Pinpoint the cell where the given text exists, returning its (X, Y) midpoint coordinate. 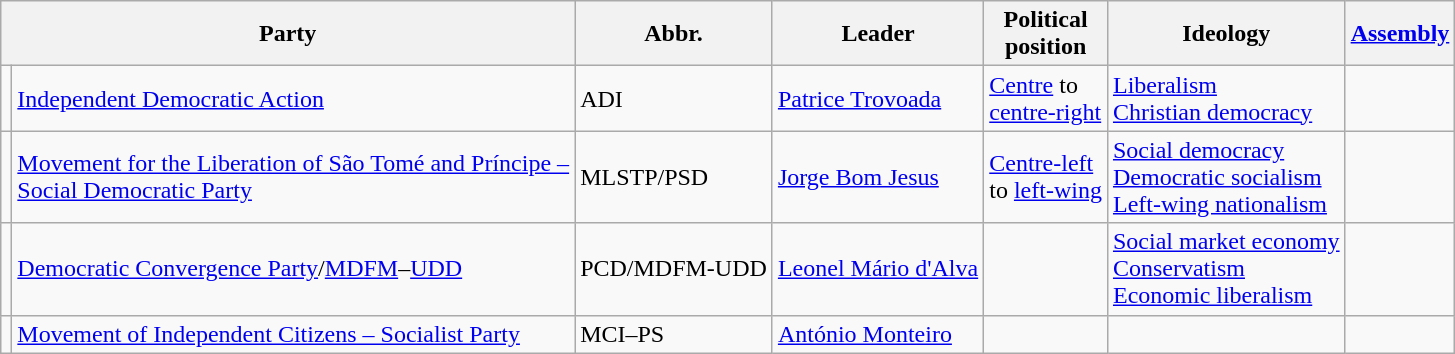
PCD/MDFM-UDD (674, 269)
LiberalismChristian democracy (1226, 98)
Politicalposition (1046, 34)
Democratic Convergence Party/MDFM–UDD (294, 269)
Centre-leftto left-wing (1046, 177)
António Monteiro (878, 334)
MCI–PS (674, 334)
Jorge Bom Jesus (878, 177)
Social market economyConservatismEconomic liberalism (1226, 269)
MLSTP/PSD (674, 177)
Leader (878, 34)
Abbr. (674, 34)
Assembly (1400, 34)
Independent Democratic Action (294, 98)
Party (288, 34)
ADI (674, 98)
Centre tocentre-right (1046, 98)
Patrice Trovoada (878, 98)
Social democracyDemocratic socialismLeft-wing nationalism (1226, 177)
Leonel Mário d'Alva (878, 269)
Ideology (1226, 34)
Movement for the Liberation of São Tomé and Príncipe –Social Democratic Party (294, 177)
Movement of Independent Citizens – Socialist Party (294, 334)
